For the text-containing cell, return its midpoint in (X, Y) coordinate format. 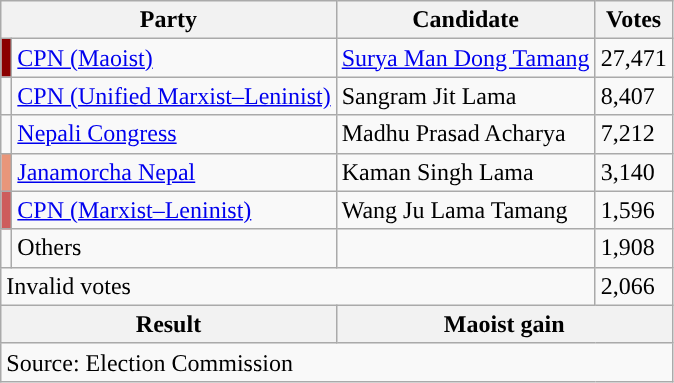
Madhu Prasad Acharya (466, 134)
CPN (Maoist) (174, 58)
Party (168, 20)
Candidate (466, 20)
Wang Ju Lama Tamang (466, 210)
Invalid votes (298, 286)
Nepali Congress (174, 134)
Maoist gain (504, 324)
Janamorcha Nepal (174, 172)
8,407 (634, 96)
1,908 (634, 248)
3,140 (634, 172)
27,471 (634, 58)
2,066 (634, 286)
Others (174, 248)
CPN (Unified Marxist–Leninist) (174, 96)
Source: Election Commission (336, 362)
1,596 (634, 210)
Result (168, 324)
7,212 (634, 134)
Kaman Singh Lama (466, 172)
Votes (634, 20)
Sangram Jit Lama (466, 96)
Surya Man Dong Tamang (466, 58)
CPN (Marxist–Leninist) (174, 210)
